Capture the cell that displays the provided text and extract its [x, y] central coordinate. 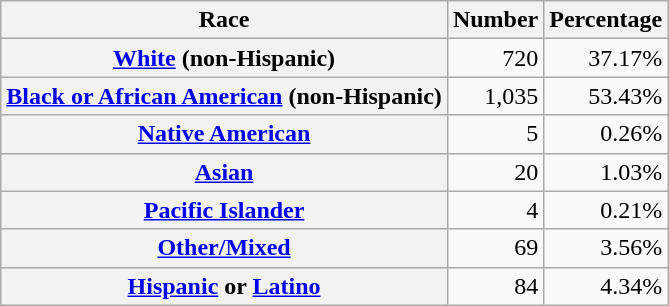
0.26% [606, 134]
1,035 [495, 96]
69 [495, 248]
Native American [224, 134]
4.34% [606, 286]
20 [495, 172]
3.56% [606, 248]
White (non-Hispanic) [224, 58]
Hispanic or Latino [224, 286]
Pacific Islander [224, 210]
Number [495, 20]
720 [495, 58]
0.21% [606, 210]
Other/Mixed [224, 248]
Asian [224, 172]
37.17% [606, 58]
Black or African American (non-Hispanic) [224, 96]
5 [495, 134]
84 [495, 286]
4 [495, 210]
53.43% [606, 96]
Race [224, 20]
Percentage [606, 20]
1.03% [606, 172]
